Locate the cell with the specified text and output its [X, Y] center coordinate. 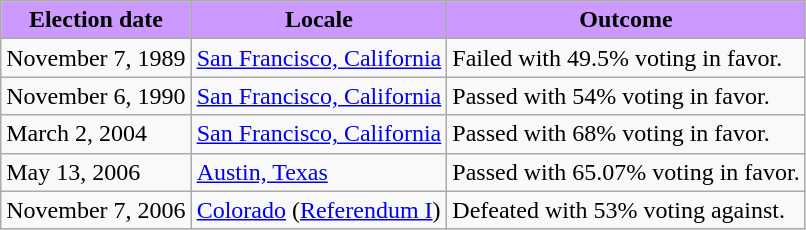
November 7, 1989 [96, 58]
Passed with 68% voting in favor. [626, 134]
Defeated with 53% voting against. [626, 210]
Passed with 65.07% voting in favor. [626, 172]
Outcome [626, 20]
Election date [96, 20]
Failed with 49.5% voting in favor. [626, 58]
Passed with 54% voting in favor. [626, 96]
Austin, Texas [319, 172]
November 6, 1990 [96, 96]
May 13, 2006 [96, 172]
Locale [319, 20]
Colorado (Referendum I) [319, 210]
March 2, 2004 [96, 134]
November 7, 2006 [96, 210]
